Extract the (X, Y) coordinate from the center of the cell holding the provided text.  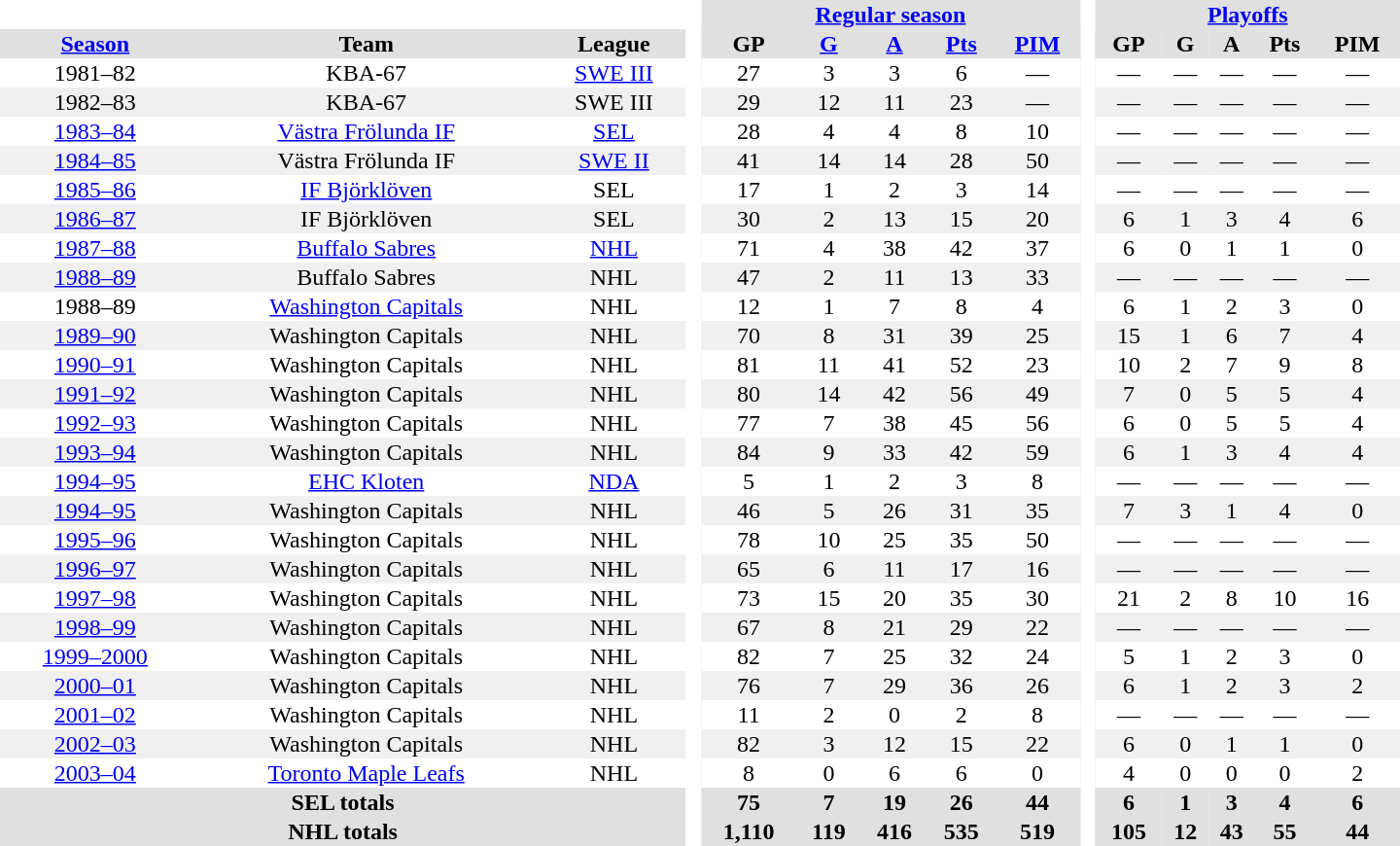
1987–88 (95, 248)
1995–96 (95, 540)
2002–03 (95, 744)
119 (828, 831)
1989–90 (95, 335)
1,110 (749, 831)
1990–91 (95, 365)
39 (961, 335)
1986–87 (95, 219)
59 (1037, 452)
519 (1037, 831)
19 (894, 802)
Toronto Maple Leafs (367, 773)
1993–94 (95, 452)
1982–83 (95, 102)
Team (367, 44)
71 (749, 248)
76 (749, 686)
1996–97 (95, 569)
46 (749, 511)
NDA (614, 481)
67 (749, 627)
SWE II (614, 160)
84 (749, 452)
Regular season (891, 15)
81 (749, 365)
535 (961, 831)
2000–01 (95, 686)
1983–84 (95, 131)
1991–92 (95, 394)
1984–85 (95, 160)
1985–86 (95, 190)
32 (961, 656)
1998–99 (95, 627)
1981–82 (95, 73)
77 (749, 423)
EHC Kloten (367, 481)
47 (749, 277)
416 (894, 831)
2001–02 (95, 715)
36 (961, 686)
League (614, 44)
70 (749, 335)
49 (1037, 394)
1992–93 (95, 423)
55 (1285, 831)
Season (95, 44)
105 (1130, 831)
75 (749, 802)
1999–2000 (95, 656)
27 (749, 73)
24 (1037, 656)
80 (749, 394)
NHL totals (342, 831)
1997–98 (95, 598)
52 (961, 365)
78 (749, 540)
Playoffs (1248, 15)
2003–04 (95, 773)
43 (1232, 831)
37 (1037, 248)
45 (961, 423)
SEL totals (342, 802)
73 (749, 598)
65 (749, 569)
